Scan for the cell matching the given text and deliver its (x, y) coordinate at center. 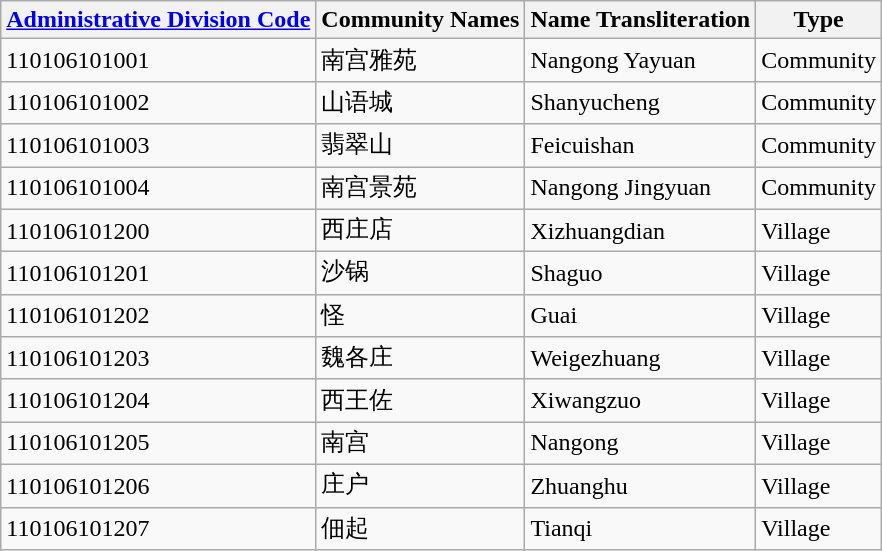
南宫景苑 (420, 188)
Nangong Jingyuan (640, 188)
110106101207 (158, 528)
西庄店 (420, 230)
沙锅 (420, 274)
Shanyucheng (640, 102)
Feicuishan (640, 146)
南宫 (420, 444)
怪 (420, 316)
翡翠山 (420, 146)
110106101206 (158, 486)
魏各庄 (420, 358)
110106101201 (158, 274)
Community Names (420, 20)
Type (819, 20)
佃起 (420, 528)
Xizhuangdian (640, 230)
Name Transliteration (640, 20)
南宫雅苑 (420, 60)
110106101202 (158, 316)
Nangong (640, 444)
110106101001 (158, 60)
Guai (640, 316)
Nangong Yayuan (640, 60)
110106101200 (158, 230)
110106101203 (158, 358)
Administrative Division Code (158, 20)
110106101204 (158, 400)
Tianqi (640, 528)
西王佐 (420, 400)
110106101002 (158, 102)
110106101004 (158, 188)
Xiwangzuo (640, 400)
110106101003 (158, 146)
Zhuanghu (640, 486)
Shaguo (640, 274)
庄户 (420, 486)
山语城 (420, 102)
Weigezhuang (640, 358)
110106101205 (158, 444)
